Determine the [x, y] coordinate at the center of the cell enclosing the given text.  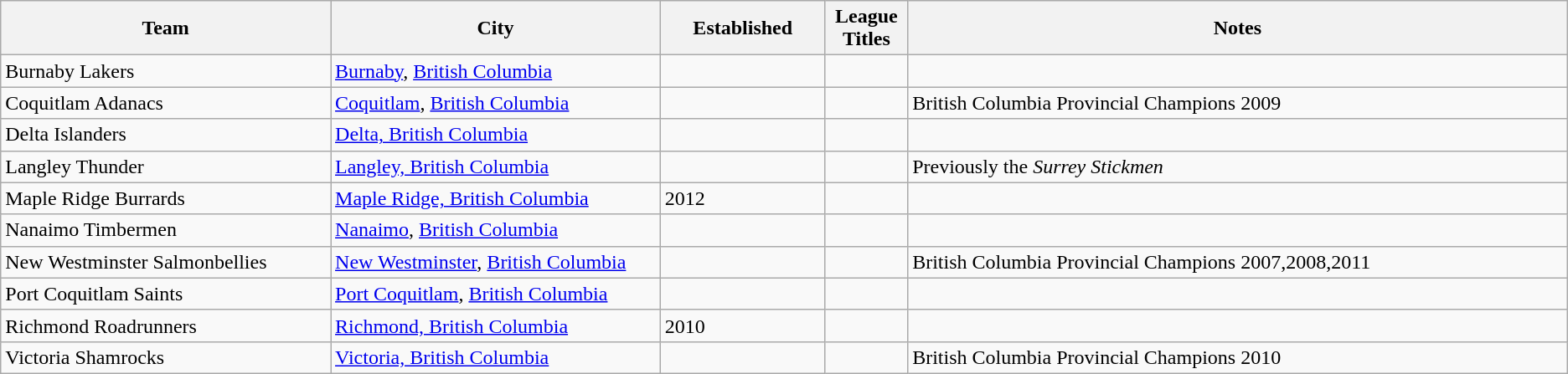
British Columbia Provincial Champions 2010 [1238, 357]
Nanaimo, British Columbia [496, 230]
Langley, British Columbia [496, 167]
Burnaby, British Columbia [496, 71]
Coquitlam Adanacs [166, 103]
Port Coquitlam, British Columbia [496, 294]
Previously the Surrey Stickmen [1238, 167]
British Columbia Provincial Champions 2007,2008,2011 [1238, 262]
New Westminster, British Columbia [496, 262]
Langley Thunder [166, 167]
2010 [742, 325]
City [496, 28]
British Columbia Provincial Champions 2009 [1238, 103]
Delta, British Columbia [496, 135]
Victoria Shamrocks [166, 357]
League Titles [866, 28]
Team [166, 28]
Nanaimo Timbermen [166, 230]
Burnaby Lakers [166, 71]
Port Coquitlam Saints [166, 294]
Richmond Roadrunners [166, 325]
Maple Ridge Burrards [166, 198]
Established [742, 28]
Delta Islanders [166, 135]
2012 [742, 198]
Victoria, British Columbia [496, 357]
Richmond, British Columbia [496, 325]
Maple Ridge, British Columbia [496, 198]
Coquitlam, British Columbia [496, 103]
Notes [1238, 28]
New Westminster Salmonbellies [166, 262]
